Extract the (x, y) coordinate from the center of the cell holding the provided text.  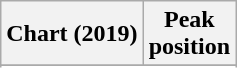
Chart (2019) (72, 34)
Peakposition (189, 34)
